Identify which cell holds the provided text, then report its [X, Y] central coordinate. 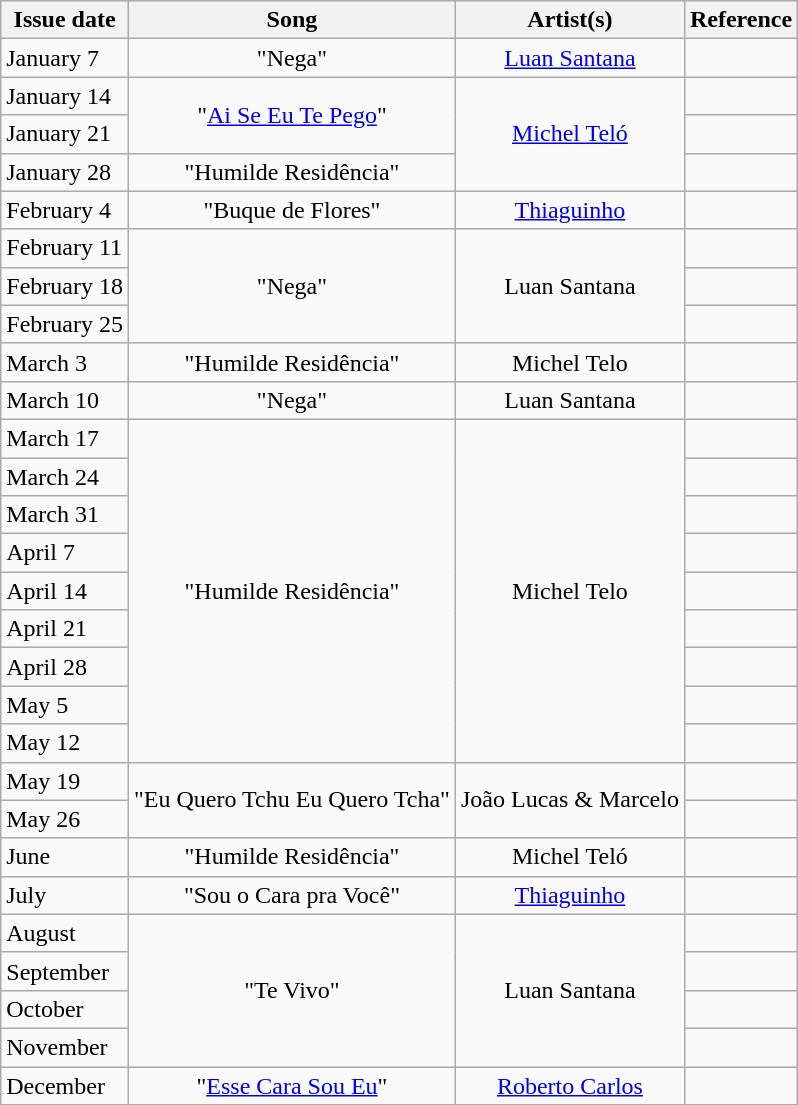
January 28 [65, 172]
Reference [740, 20]
March 3 [65, 362]
João Lucas & Marcelo [570, 800]
April 28 [65, 667]
May 19 [65, 781]
April 7 [65, 553]
May 5 [65, 705]
February 25 [65, 324]
September [65, 971]
"Sou o Cara pra Você" [292, 895]
Artist(s) [570, 20]
March 17 [65, 438]
February 4 [65, 210]
May 12 [65, 743]
December [65, 1085]
"Eu Quero Tchu Eu Quero Tcha" [292, 800]
March 10 [65, 400]
January 14 [65, 96]
Song [292, 20]
Roberto Carlos [570, 1085]
April 21 [65, 629]
August [65, 933]
November [65, 1047]
May 26 [65, 819]
April 14 [65, 591]
January 21 [65, 134]
"Buque de Flores" [292, 210]
February 18 [65, 286]
January 7 [65, 58]
"Esse Cara Sou Eu" [292, 1085]
Issue date [65, 20]
March 24 [65, 477]
March 31 [65, 515]
October [65, 1009]
July [65, 895]
February 11 [65, 248]
"Ai Se Eu Te Pego" [292, 115]
"Te Vivo" [292, 990]
June [65, 857]
